Return [X, Y] of the center of cell containing provided text 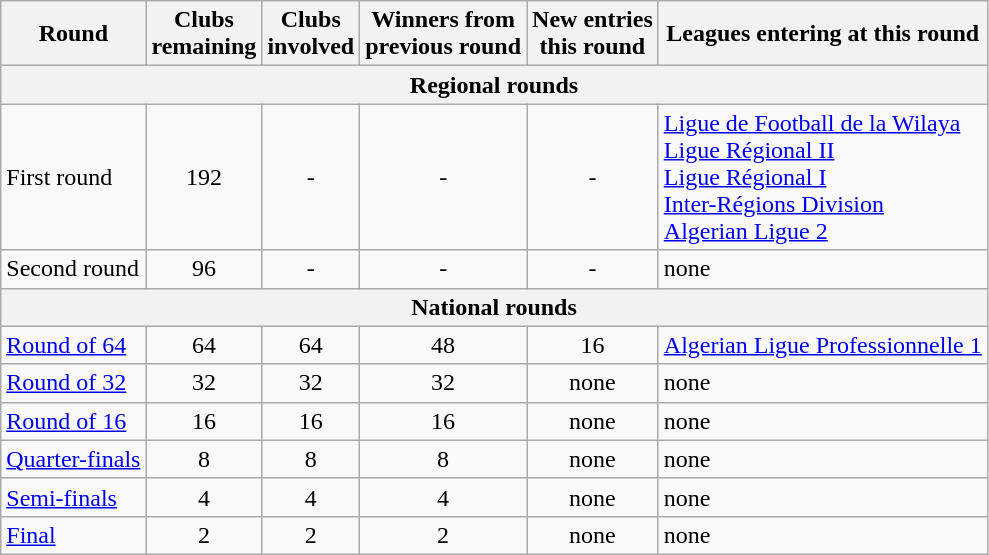
New entriesthis round [593, 34]
Winners fromprevious round [444, 34]
First round [74, 177]
192 [204, 177]
Round [74, 34]
96 [204, 269]
Second round [74, 269]
Ligue de Football de la WilayaLigue Régional IILigue Régional IInter-Régions DivisionAlgerian Ligue 2 [822, 177]
Algerian Ligue Professionnelle 1 [822, 345]
Clubsremaining [204, 34]
Regional rounds [494, 85]
Clubsinvolved [311, 34]
Round of 64 [74, 345]
Quarter-finals [74, 459]
National rounds [494, 307]
48 [444, 345]
Final [74, 535]
Round of 32 [74, 383]
Round of 16 [74, 421]
Leagues entering at this round [822, 34]
Semi-finals [74, 497]
